Locate the cell with the specified text and output its (x, y) center coordinate. 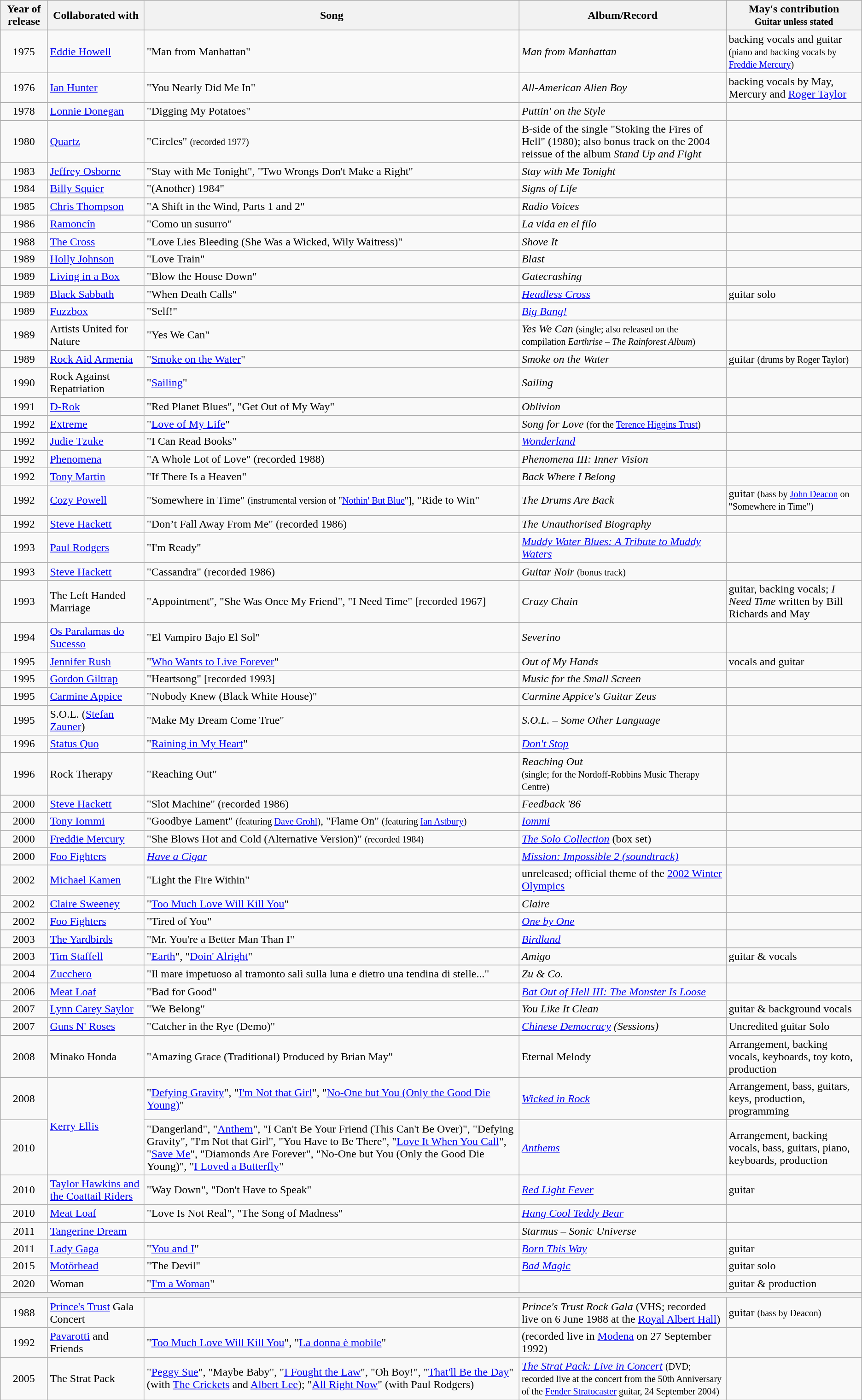
Gordon Giltrap (96, 679)
Living in a Box (96, 276)
1976 (24, 87)
"Heartsong" [recorded 1993] (332, 679)
vocals and guitar (794, 662)
guitar (bass by Deacon) (794, 1312)
Status Quo (96, 744)
(recorded live in Modena on 27 September 1992) (623, 1342)
backing vocals by May, Mercury and Roger Taylor (794, 87)
Cozy Powell (96, 500)
Claire Sweeney (96, 904)
Yes We Can (single; also released on the compilation Earthrise – The Rainforest Album) (623, 335)
Uncredited guitar Solo (794, 1027)
"Earth", "Doin' Alright" (332, 956)
"Light the Fire Within" (332, 880)
You Like It Clean (623, 1009)
Radio Voices (623, 206)
Quartz (96, 141)
Zucchero (96, 974)
"Appointment", "She Was Once My Friend", "I Need Time" [recorded 1967] (332, 601)
Reaching Out (single; for the Nordoff-Robbins Music Therapy Centre) (623, 774)
Phenomena III: Inner Vision (623, 459)
The Unauthorised Biography (623, 524)
Have a Cigar (332, 856)
La vida en el filo (623, 224)
guitar & vocals (794, 956)
Jennifer Rush (96, 662)
Holly Johnson (96, 259)
"Too Much Love Will Kill You", "La donna è mobile" (332, 1342)
Collaborated with (96, 16)
"Nobody Knew (Black White House)" (332, 697)
Arrangement, backing vocals, bass, guitars, piano, keyboards, production (794, 1147)
2006 (24, 991)
Rock Against Repatriation (96, 383)
1986 (24, 224)
Ramoncín (96, 224)
2015 (24, 1266)
Song (332, 16)
"Somewhere in Time" (instrumental version of "Nothin' But Blue"], "Ride to Win" (332, 500)
Tangerine Dream (96, 1231)
"I'm a Woman" (332, 1284)
Kerry Ellis (96, 1126)
Music for the Small Screen (623, 679)
Headless Cross (623, 294)
Bad Magic (623, 1266)
S.O.L. (Stefan Zauner) (96, 720)
The Strat Pack: Live in Concert (DVD; recorded live at the concert from the 50th Anniversary of the Fender Stratocaster guitar, 24 September 2004) (623, 1378)
1994 (24, 637)
Starmus – Sonic Universe (623, 1231)
Signs of Life (623, 189)
"Slot Machine" (recorded 1986) (332, 804)
1983 (24, 171)
Severino (623, 637)
Pavarotti and Friends (96, 1342)
"The Devil" (332, 1266)
"A Shift in the Wind, Parts 1 and 2" (332, 206)
The Left Handed Marriage (96, 601)
S.O.L. – Some Other Language (623, 720)
Anthems (623, 1147)
backing vocals and guitar (piano and backing vocals by Freddie Mercury) (794, 52)
Birdland (623, 939)
Born This Way (623, 1249)
"Raining in My Heart" (332, 744)
Mission: Impossible 2 (soundtrack) (623, 856)
"A Whole Lot of Love" (recorded 1988) (332, 459)
guitar & background vocals (794, 1009)
Oblivion (623, 407)
Claire (623, 904)
Back Where I Belong (623, 476)
"Catcher in the Rye (Demo)" (332, 1027)
2004 (24, 974)
Tony Martin (96, 476)
The Drums Are Back (623, 500)
1991 (24, 407)
Year of release (24, 16)
"Man from Manhattan" (332, 52)
Carmine Appice (96, 697)
"El Vampiro Bajo El Sol" (332, 637)
"Mr. You're a Better Man Than I" (332, 939)
Blast (623, 259)
1984 (24, 189)
Fuzzbox (96, 312)
"Stay with Me Tonight", "Two Wrongs Don't Make a Right" (332, 171)
"You and I" (332, 1249)
"Amazing Grace (Traditional) Produced by Brian May" (332, 1057)
Album/Record (623, 16)
"When Death Calls" (332, 294)
"(Another) 1984" (332, 189)
"Sailing" (332, 383)
"Make My Dream Come True" (332, 720)
"Blow the House Down" (332, 276)
Chris Thompson (96, 206)
Gatecrashing (623, 276)
"Red Planet Blues", "Get Out of My Way" (332, 407)
"Love of My Life" (332, 424)
Crazy Chain (623, 601)
Freddie Mercury (96, 839)
"Way Down", "Don't Have to Speak" (332, 1190)
1975 (24, 52)
Chinese Democracy (Sessions) (623, 1027)
Phenomena (96, 459)
The Strat Pack (96, 1378)
Paul Rodgers (96, 548)
"Il mare impetuoso al tramonto salì sulla luna e dietro una tendina di stelle..." (332, 974)
Don't Stop (623, 744)
"Reaching Out" (332, 774)
Rock Therapy (96, 774)
Red Light Fever (623, 1190)
All-American Alien Boy (623, 87)
Black Sabbath (96, 294)
The Cross (96, 241)
Amigo (623, 956)
Puttin' on the Style (623, 111)
unreleased; official theme of the 2002 Winter Olympics (623, 880)
Eternal Melody (623, 1057)
Song for Love (for the Terence Higgins Trust) (623, 424)
"Cassandra" (recorded 1986) (332, 571)
Woman (96, 1284)
Tony Iommi (96, 821)
guitar (drums by Roger Taylor) (794, 359)
Prince's Trust Gala Concert (96, 1312)
2020 (24, 1284)
"Tired of You" (332, 921)
1978 (24, 111)
Arrangement, backing vocals, keyboards, toy koto, production (794, 1057)
Feedback '86 (623, 804)
Guitar Noir (bonus track) (623, 571)
1980 (24, 141)
"Who Wants to Live Forever" (332, 662)
Big Bang! (623, 312)
B-side of the single "Stoking the Fires of Hell" (1980); also bonus track on the 2004 reissue of the album Stand Up and Fight (623, 141)
"Yes We Can" (332, 335)
One by One (623, 921)
Lady Gaga (96, 1249)
Artists United for Nature (96, 335)
Smoke on the Water (623, 359)
"We Belong" (332, 1009)
"I Can Read Books" (332, 441)
"Self!" (332, 312)
"If There Is a Heaven" (332, 476)
"You Nearly Did Me In" (332, 87)
Sailing (623, 383)
Hang Cool Teddy Bear (623, 1214)
The Solo Collection (box set) (623, 839)
"Love Train" (332, 259)
Carmine Appice's Guitar Zeus (623, 697)
Minako Honda (96, 1057)
D-Rok (96, 407)
Motörhead (96, 1266)
Iommi (623, 821)
Tim Staffell (96, 956)
Man from Manhattan (623, 52)
Wonderland (623, 441)
1990 (24, 383)
Guns N' Roses (96, 1027)
guitar (bass by John Deacon on "Somewhere in Time") (794, 500)
"Como un susurro" (332, 224)
Judie Tzuke (96, 441)
May's contributionGuitar unless stated (794, 16)
"Digging My Potatoes" (332, 111)
Ian Hunter (96, 87)
Extreme (96, 424)
Out of My Hands (623, 662)
"Goodbye Lament" (featuring Dave Grohl), "Flame On" (featuring Ian Astbury) (332, 821)
Muddy Water Blues: A Tribute to Muddy Waters (623, 548)
The Yardbirds (96, 939)
"Don’t Fall Away From Me" (recorded 1986) (332, 524)
"I'm Ready" (332, 548)
"Love Lies Bleeding (She Was a Wicked, Wily Waitress)" (332, 241)
Shove It (623, 241)
"Bad for Good" (332, 991)
2005 (24, 1378)
Os Paralamas do Sucesso (96, 637)
Stay with Me Tonight (623, 171)
"She Blows Hot and Cold (Alternative Version)" (recorded 1984) (332, 839)
Zu & Co. (623, 974)
Lonnie Donegan (96, 111)
Wicked in Rock (623, 1099)
Lynn Carey Saylor (96, 1009)
Bat Out of Hell III: The Monster Is Loose (623, 991)
"Love Is Not Real", "The Song of Madness" (332, 1214)
"Smoke on the Water" (332, 359)
"Defying Gravity", "I'm Not that Girl", "No-One but You (Only the Good Die Young)" (332, 1099)
Prince's Trust Rock Gala (VHS; recorded live on 6 June 1988 at the Royal Albert Hall) (623, 1312)
Michael Kamen (96, 880)
guitar, backing vocals; I Need Time written by Bill Richards and May (794, 601)
Eddie Howell (96, 52)
Rock Aid Armenia (96, 359)
"Circles" (recorded 1977) (332, 141)
guitar & production (794, 1284)
Jeffrey Osborne (96, 171)
1985 (24, 206)
Taylor Hawkins and the Coattail Riders (96, 1190)
Arrangement, bass, guitars, keys, production, programming (794, 1099)
Billy Squier (96, 189)
"Too Much Love Will Kill You" (332, 904)
